Provide the [x, y] coordinate of the cell's center where the given text is located.  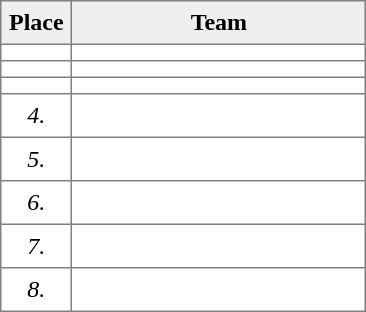
Team [219, 23]
4. [36, 116]
6. [36, 203]
Place [36, 23]
7. [36, 246]
5. [36, 159]
8. [36, 290]
